Search for the cell housing the specified text and yield its (X, Y) center coordinate. 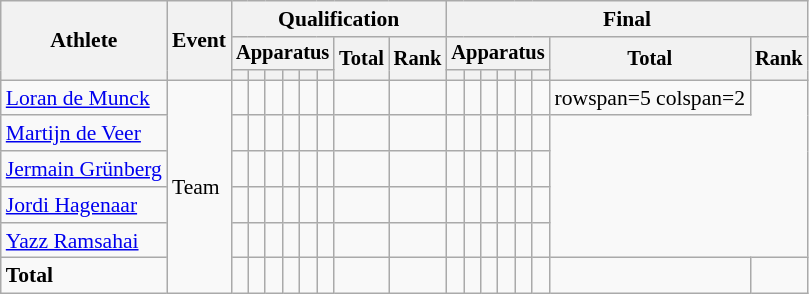
Loran de Munck (84, 98)
rowspan=5 colspan=2 (650, 98)
Martijn de Veer (84, 134)
Jordi Hagenaar (84, 205)
Athlete (84, 40)
Qualification (338, 19)
Yazz Ramsahai (84, 241)
Team (199, 187)
Final (626, 19)
Event (199, 40)
Jermain Grünberg (84, 169)
